Find where the given text appears and provide that cell's center as [x, y] coordinate. 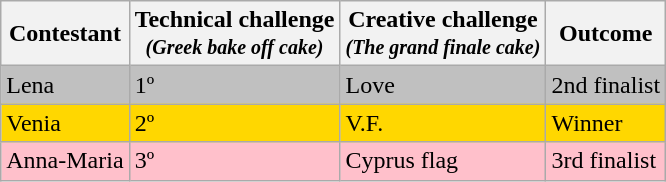
2nd finalist [606, 85]
3º [234, 161]
V.F. [443, 123]
Technical challenge(Greek bake off cake) [234, 34]
Lena [65, 85]
Winner [606, 123]
Creative challenge(The grand finale cake) [443, 34]
Love [443, 85]
2º [234, 123]
3rd finalist [606, 161]
Outcome [606, 34]
Cyprus flag [443, 161]
Contestant [65, 34]
1º [234, 85]
Anna-Maria [65, 161]
Venia [65, 123]
